Extract the (X, Y) coordinate from the center of the cell holding the provided text.  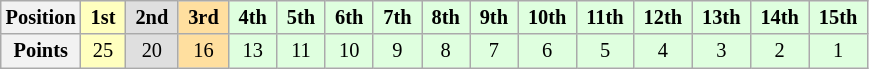
Points (41, 51)
7th (397, 17)
5th (301, 17)
4th (253, 17)
3rd (203, 17)
1 (838, 51)
Position (41, 17)
15th (838, 17)
13th (721, 17)
10th (547, 17)
4 (663, 51)
2nd (152, 17)
10 (349, 51)
9 (397, 51)
9th (494, 17)
8 (446, 51)
11 (301, 51)
2 (779, 51)
14th (779, 17)
12th (663, 17)
8th (446, 17)
13 (253, 51)
1st (104, 17)
3 (721, 51)
20 (152, 51)
25 (104, 51)
5 (604, 51)
7 (494, 51)
11th (604, 17)
6 (547, 51)
16 (203, 51)
6th (349, 17)
